Determine the (X, Y) coordinate at the center of the cell enclosing the given text.  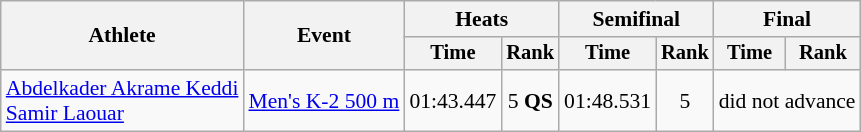
Athlete (122, 36)
Event (324, 36)
Heats (482, 19)
01:43.447 (452, 100)
Final (788, 19)
5 QS (530, 100)
Abdelkader Akrame KeddiSamir Laouar (122, 100)
did not advance (788, 100)
01:48.531 (608, 100)
5 (685, 100)
Semifinal (636, 19)
Men's K-2 500 m (324, 100)
